Return the [x, y] coordinate for the center point of the cell that contains the specified text.  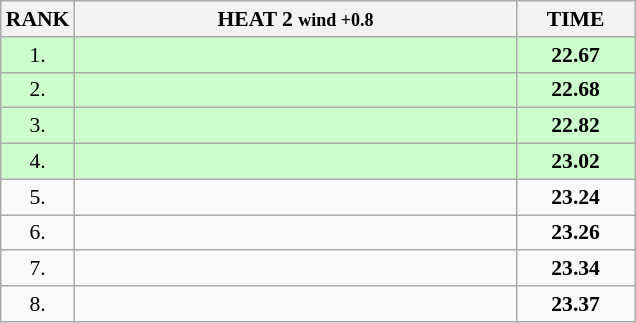
4. [38, 162]
8. [38, 304]
3. [38, 126]
HEAT 2 wind +0.8 [295, 19]
22.82 [576, 126]
7. [38, 269]
22.67 [576, 55]
1. [38, 55]
23.34 [576, 269]
22.68 [576, 90]
6. [38, 233]
2. [38, 90]
RANK [38, 19]
23.26 [576, 233]
23.37 [576, 304]
23.24 [576, 197]
5. [38, 197]
23.02 [576, 162]
TIME [576, 19]
